Determine the (x, y) coordinate at the center of the cell enclosing the given text.  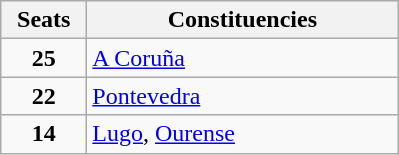
14 (44, 134)
22 (44, 96)
A Coruña (242, 58)
Lugo, Ourense (242, 134)
25 (44, 58)
Pontevedra (242, 96)
Seats (44, 20)
Constituencies (242, 20)
